Locate the cell with the specified text and output its (x, y) center coordinate. 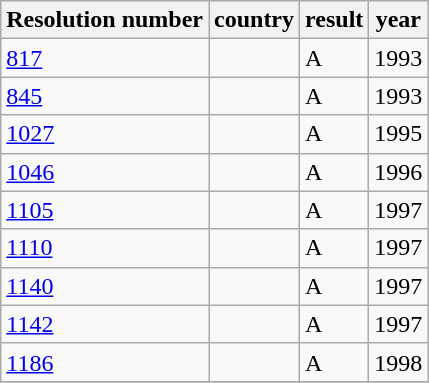
year (398, 20)
result (334, 20)
1140 (105, 286)
1046 (105, 172)
845 (105, 96)
1110 (105, 248)
1998 (398, 362)
Resolution number (105, 20)
country (254, 20)
1186 (105, 362)
1105 (105, 210)
1027 (105, 134)
817 (105, 58)
1142 (105, 324)
1995 (398, 134)
1996 (398, 172)
